Locate the cell with the specified text and output its [X, Y] center coordinate. 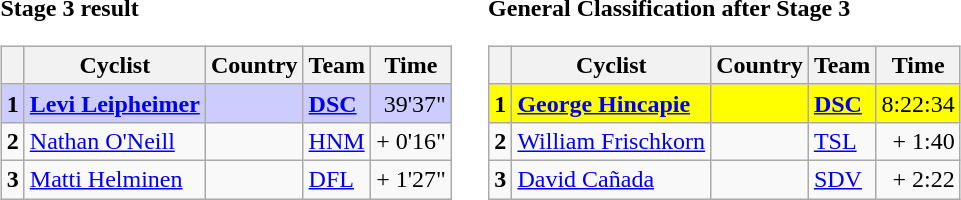
William Frischkorn [612, 141]
+ 1'27" [412, 179]
DFL [337, 179]
Levi Leipheimer [114, 103]
+ 2:22 [918, 179]
SDV [842, 179]
HNM [337, 141]
David Cañada [612, 179]
+ 0'16" [412, 141]
39'37" [412, 103]
Matti Helminen [114, 179]
TSL [842, 141]
Nathan O'Neill [114, 141]
+ 1:40 [918, 141]
8:22:34 [918, 103]
George Hincapie [612, 103]
